Detect which cell encompasses the target text, then output its [x, y] center coordinate. 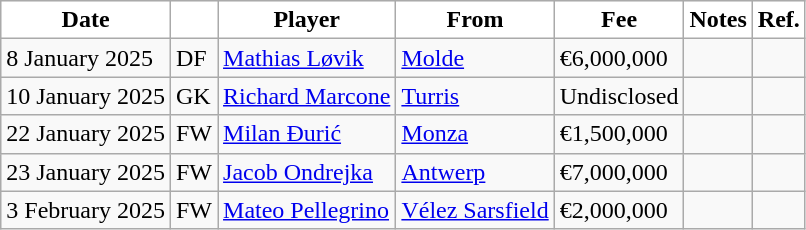
€6,000,000 [619, 58]
23 January 2025 [86, 172]
€7,000,000 [619, 172]
Mateo Pellegrino [307, 210]
Molde [475, 58]
Date [86, 20]
Milan Đurić [307, 134]
10 January 2025 [86, 96]
€2,000,000 [619, 210]
Undisclosed [619, 96]
22 January 2025 [86, 134]
Fee [619, 20]
DF [194, 58]
From [475, 20]
8 January 2025 [86, 58]
Player [307, 20]
Notes [718, 20]
Ref. [778, 20]
Antwerp [475, 172]
Turris [475, 96]
Vélez Sarsfield [475, 210]
3 February 2025 [86, 210]
GK [194, 96]
Richard Marcone [307, 96]
Jacob Ondrejka [307, 172]
Mathias Løvik [307, 58]
Monza [475, 134]
€1,500,000 [619, 134]
